Output the [x, y] coordinate of the center of the cell containing the given text.  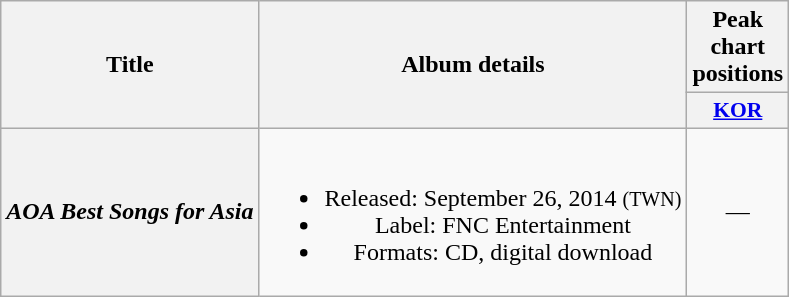
KOR [738, 111]
Title [130, 65]
— [738, 212]
Peak chartpositions [738, 47]
Album details [473, 65]
AOA Best Songs for Asia [130, 212]
Released: September 26, 2014 (TWN)Label: FNC EntertainmentFormats: CD, digital download [473, 212]
